Identify which cell holds the provided text, then report its (x, y) central coordinate. 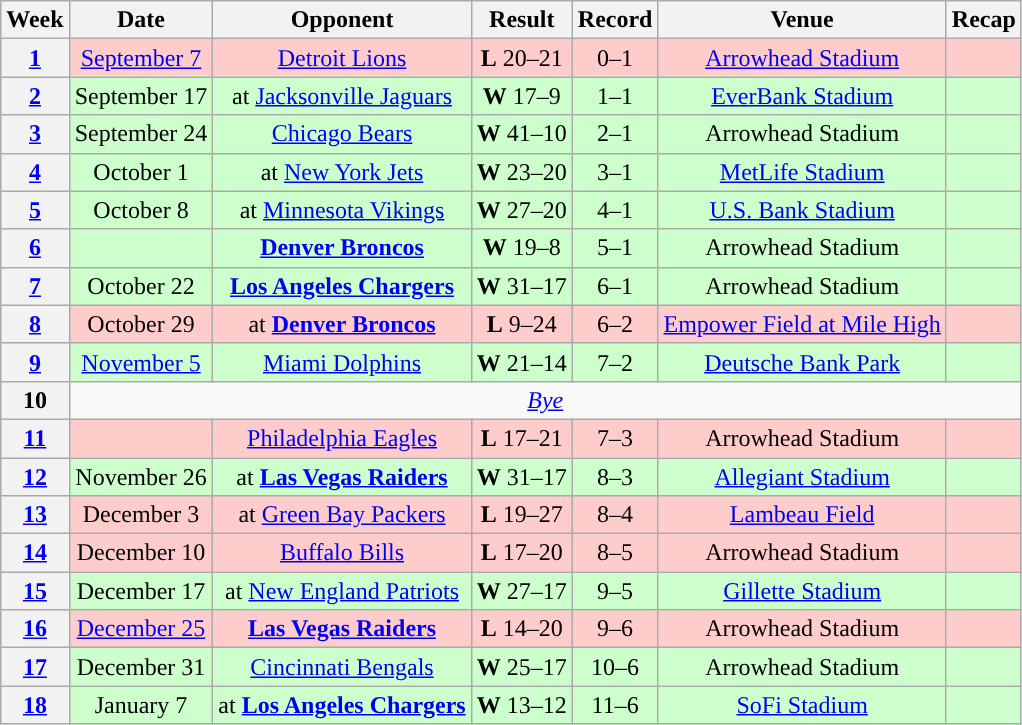
Buffalo Bills (342, 553)
4–1 (615, 210)
16 (35, 629)
W 25–17 (522, 667)
September 7 (141, 58)
7–3 (615, 438)
Empower Field at Mile High (802, 324)
Record (615, 20)
W 19–8 (522, 248)
September 24 (141, 134)
L 19–27 (522, 515)
at New England Patriots (342, 591)
L 17–21 (522, 438)
6–1 (615, 286)
Venue (802, 20)
Gillette Stadium (802, 591)
Bye (545, 400)
Lambeau Field (802, 515)
W 27–20 (522, 210)
L 20–21 (522, 58)
Week (35, 20)
9 (35, 362)
L 9–24 (522, 324)
January 7 (141, 705)
4 (35, 172)
9–6 (615, 629)
1–1 (615, 96)
12 (35, 477)
December 25 (141, 629)
7 (35, 286)
December 10 (141, 553)
MetLife Stadium (802, 172)
EverBank Stadium (802, 96)
Opponent (342, 20)
at Los Angeles Chargers (342, 705)
8 (35, 324)
Chicago Bears (342, 134)
0–1 (615, 58)
9–5 (615, 591)
W 41–10 (522, 134)
8–3 (615, 477)
Deutsche Bank Park (802, 362)
11 (35, 438)
October 29 (141, 324)
Los Angeles Chargers (342, 286)
10–6 (615, 667)
Result (522, 20)
2–1 (615, 134)
L 17–20 (522, 553)
7–2 (615, 362)
Allegiant Stadium (802, 477)
Miami Dolphins (342, 362)
W 27–17 (522, 591)
Date (141, 20)
September 17 (141, 96)
at Green Bay Packers (342, 515)
at Las Vegas Raiders (342, 477)
October 8 (141, 210)
10 (35, 400)
2 (35, 96)
U.S. Bank Stadium (802, 210)
November 26 (141, 477)
Philadelphia Eagles (342, 438)
3–1 (615, 172)
at Minnesota Vikings (342, 210)
8–5 (615, 553)
8–4 (615, 515)
6–2 (615, 324)
Detroit Lions (342, 58)
December 31 (141, 667)
at New York Jets (342, 172)
3 (35, 134)
11–6 (615, 705)
October 1 (141, 172)
17 (35, 667)
6 (35, 248)
October 22 (141, 286)
13 (35, 515)
1 (35, 58)
at Denver Broncos (342, 324)
Denver Broncos (342, 248)
14 (35, 553)
December 17 (141, 591)
18 (35, 705)
5–1 (615, 248)
W 23–20 (522, 172)
November 5 (141, 362)
SoFi Stadium (802, 705)
15 (35, 591)
December 3 (141, 515)
Las Vegas Raiders (342, 629)
Cincinnati Bengals (342, 667)
W 17–9 (522, 96)
at Jacksonville Jaguars (342, 96)
5 (35, 210)
Recap (984, 20)
W 21–14 (522, 362)
L 14–20 (522, 629)
W 13–12 (522, 705)
